Determine the (x, y) coordinate at the center of the cell enclosing the given text.  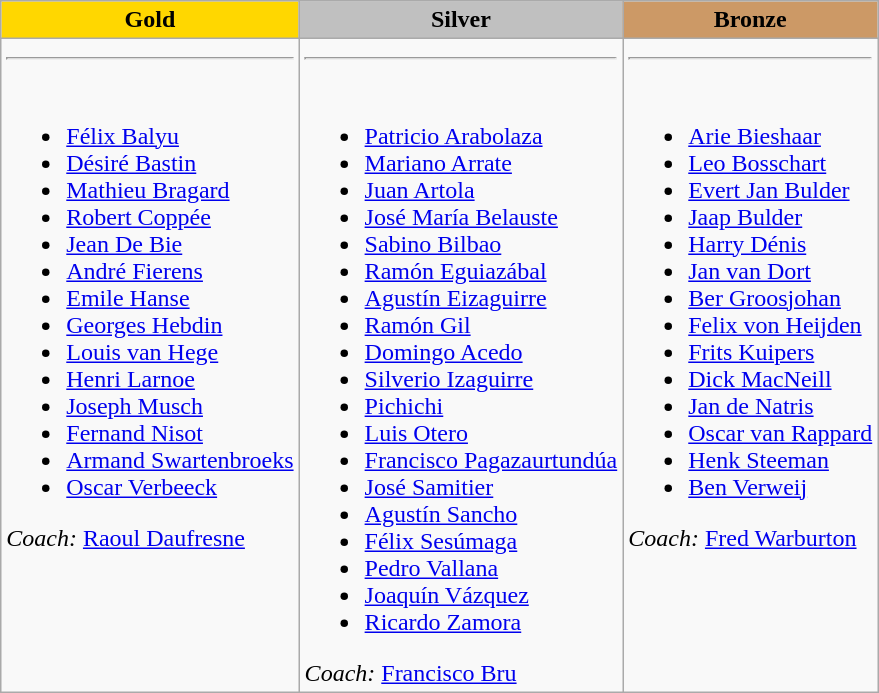
Silver (461, 20)
Bronze (750, 20)
Gold (150, 20)
